Provide the [X, Y] coordinate of the cell's center where the given text is located.  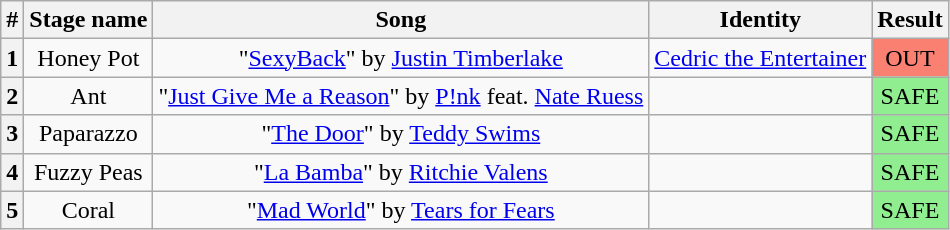
OUT [910, 58]
# [12, 20]
5 [12, 210]
Honey Pot [88, 58]
Paparazzo [88, 134]
"La Bamba" by Ritchie Valens [401, 172]
1 [12, 58]
Fuzzy Peas [88, 172]
2 [12, 96]
Result [910, 20]
Stage name [88, 20]
"Mad World" by Tears for Fears [401, 210]
"SexyBack" by Justin Timberlake [401, 58]
Song [401, 20]
4 [12, 172]
Cedric the Entertainer [760, 58]
Coral [88, 210]
Ant [88, 96]
Identity [760, 20]
3 [12, 134]
"The Door" by Teddy Swims [401, 134]
"Just Give Me a Reason" by P!nk feat. Nate Ruess [401, 96]
